Return (x, y) of the center of cell containing provided text 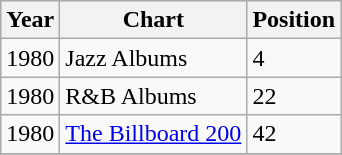
Position (294, 20)
R&B Albums (154, 96)
Chart (154, 20)
4 (294, 58)
42 (294, 134)
Year (30, 20)
22 (294, 96)
Jazz Albums (154, 58)
The Billboard 200 (154, 134)
